Detect which cell encompasses the target text, then output its (X, Y) center coordinate. 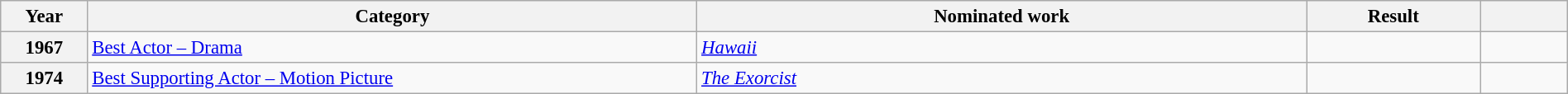
The Exorcist (1002, 78)
Best Actor – Drama (392, 48)
Nominated work (1002, 16)
1974 (45, 78)
Hawaii (1002, 48)
1967 (45, 48)
Category (392, 16)
Best Supporting Actor – Motion Picture (392, 78)
Result (1394, 16)
Year (45, 16)
